Pinpoint the cell where the given text exists, returning its (x, y) midpoint coordinate. 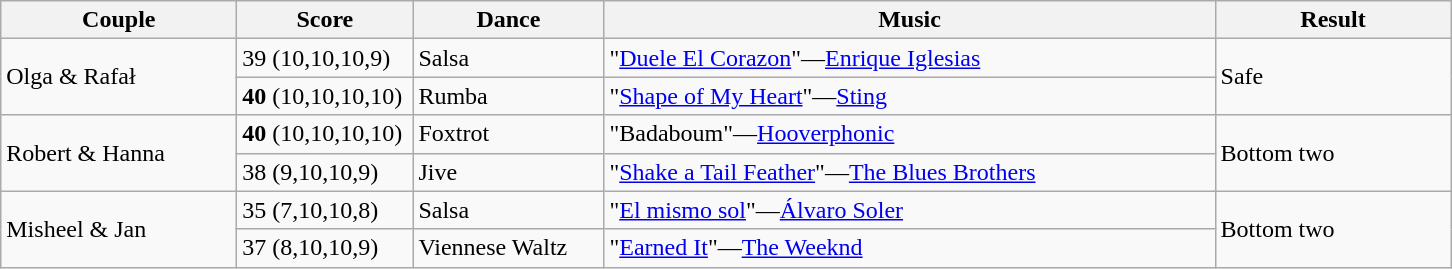
"Badaboum"—Hooverphonic (910, 134)
38 (9,10,10,9) (325, 172)
35 (7,10,10,8) (325, 210)
"Duele El Corazon"—Enrique Iglesias (910, 58)
Music (910, 20)
Jive (508, 172)
Viennese Waltz (508, 248)
Foxtrot (508, 134)
Score (325, 20)
Couple (119, 20)
Dance (508, 20)
"El mismo sol"—Álvaro Soler (910, 210)
39 (10,10,10,9) (325, 58)
"Shape of My Heart"—Sting (910, 96)
Rumba (508, 96)
Result (1333, 20)
Misheel & Jan (119, 229)
"Shake a Tail Feather"—The Blues Brothers (910, 172)
37 (8,10,10,9) (325, 248)
"Earned It"—The Weeknd (910, 248)
Robert & Hanna (119, 153)
Safe (1333, 77)
Olga & Rafał (119, 77)
